Identify which cell holds the provided text, then report its (X, Y) central coordinate. 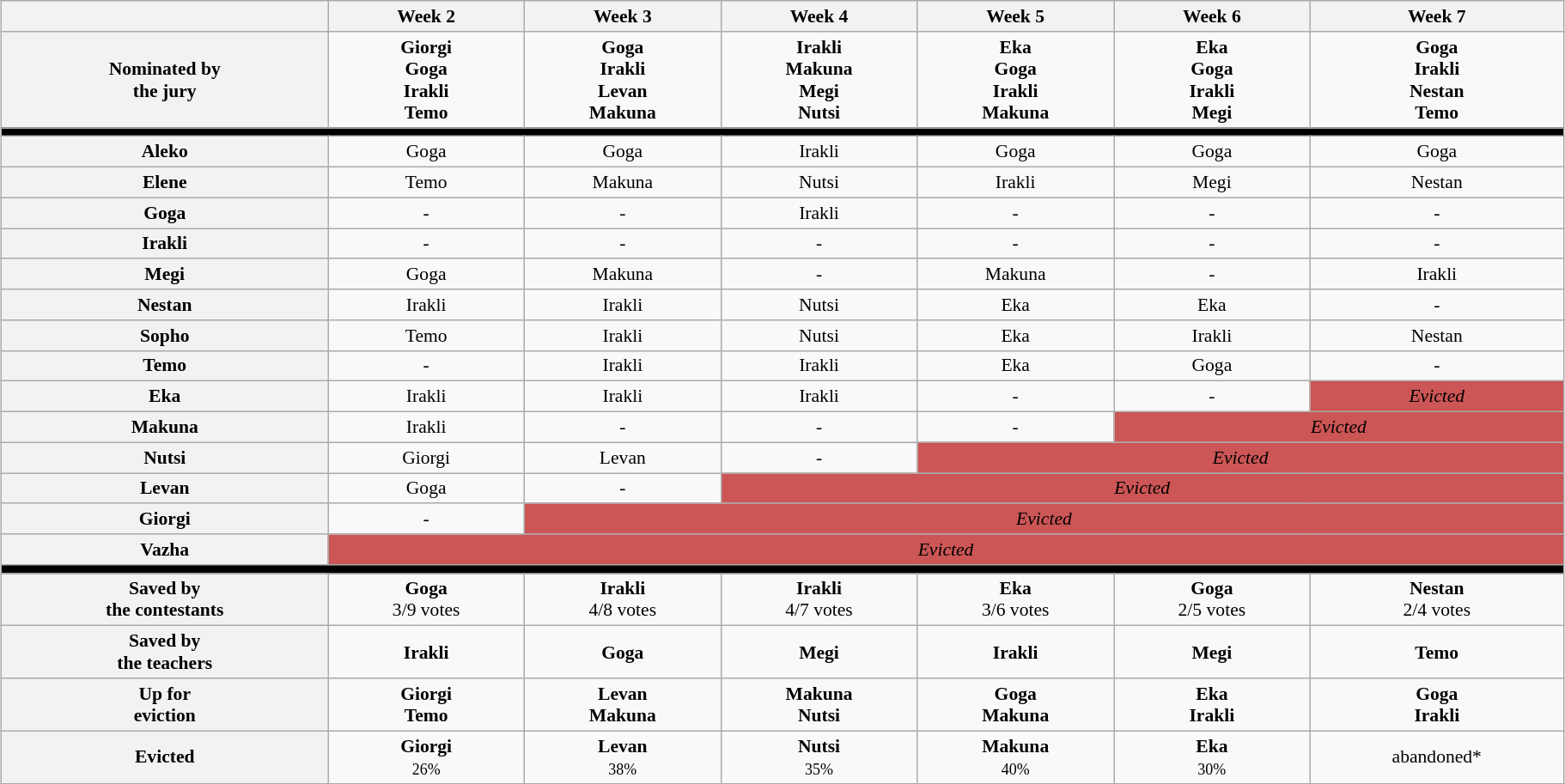
Sopho (165, 336)
Week 3 (622, 16)
GogaMakuna (1015, 704)
Nominated by the jury (165, 80)
Week 6 (1213, 16)
Makuna40% (1015, 757)
abandoned* (1436, 757)
Eka30% (1213, 757)
MakunaNutsi (819, 704)
LevanMakuna (622, 704)
GogaIrakli (1436, 704)
GogaIrakliNestanTemo (1436, 80)
IrakliMakunaMegiNutsi (819, 80)
Giorgi26% (426, 757)
EkaGogaIrakliMakuna (1015, 80)
Vazha (165, 550)
Saved bythe teachers (165, 653)
Irakli4/8 votes (622, 599)
Irakli4/7 votes (819, 599)
GiorgiTemo (426, 704)
Eka3/6 votes (1015, 599)
GiorgiGogaIrakliTemo (426, 80)
Goga3/9 votes (426, 599)
Week 4 (819, 16)
Nutsi35% (819, 757)
EkaIrakli (1213, 704)
Goga2/5 votes (1213, 599)
EkaGogaIrakliMegi (1213, 80)
Week 7 (1436, 16)
GogaIrakliLevanMakuna (622, 80)
Nestan2/4 votes (1436, 599)
Levan38% (622, 757)
Up foreviction (165, 704)
Week 2 (426, 16)
Saved bythe contestants (165, 599)
Week 5 (1015, 16)
Aleko (165, 152)
Elene (165, 183)
